Identify which cell holds the provided text, then report its (X, Y) central coordinate. 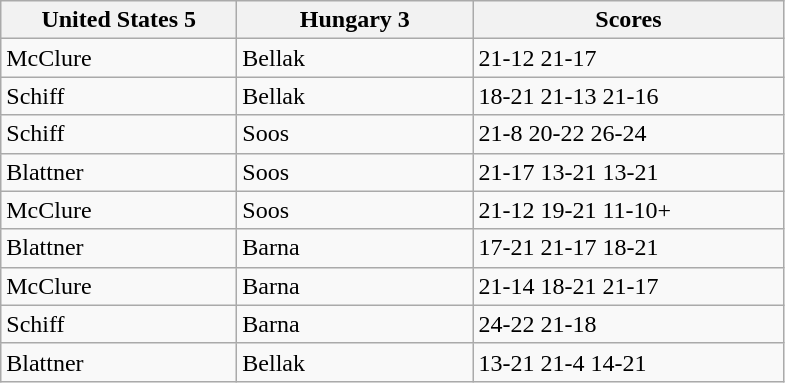
24-22 21-18 (628, 324)
Hungary 3 (355, 20)
United States 5 (119, 20)
21-8 20-22 26-24 (628, 134)
21-12 21-17 (628, 58)
17-21 21-17 18-21 (628, 248)
Scores (628, 20)
21-12 19-21 11-10+ (628, 210)
18-21 21-13 21-16 (628, 96)
21-17 13-21 13-21 (628, 172)
21-14 18-21 21-17 (628, 286)
13-21 21-4 14-21 (628, 362)
